Output the [x, y] coordinate of the center of the cell containing the given text.  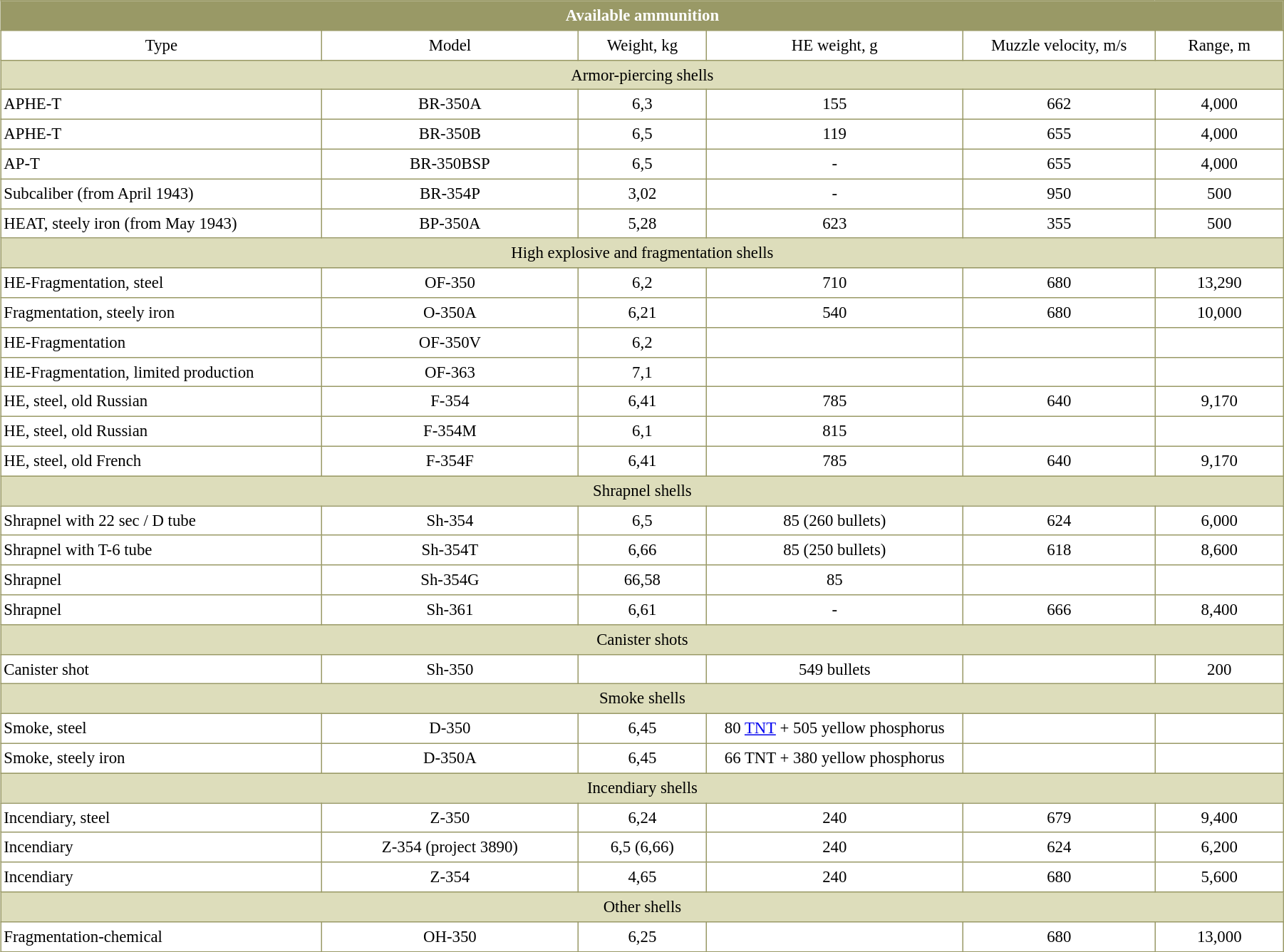
Armor-piercing shells [643, 75]
5,600 [1219, 877]
85 (250 bullets) [834, 550]
6,1 [642, 431]
666 [1059, 610]
Shrapnel with T-6 tube [162, 550]
6,61 [642, 610]
6,66 [642, 550]
679 [1059, 818]
6,3 [642, 105]
Canister shots [643, 639]
OF-363 [450, 372]
Canister shot [162, 669]
Available ammunition [643, 16]
Other shells [643, 907]
119 [834, 135]
6,000 [1219, 521]
O-350A [450, 313]
950 [1059, 194]
Z-350 [450, 818]
BP-350A [450, 224]
13,000 [1219, 936]
Smoke shells [643, 699]
355 [1059, 224]
Sh-354 [450, 521]
HEAT, steely iron (from May 1943) [162, 224]
OH-350 [450, 936]
Fragmentation, steely iron [162, 313]
6,5 (6,66) [642, 847]
Model [450, 45]
D-350 [450, 728]
Type [162, 45]
8,600 [1219, 550]
HE weight, g [834, 45]
662 [1059, 105]
Incendiary shells [643, 788]
66,58 [642, 580]
BR-350BSP [450, 164]
D-350A [450, 758]
High explosive and fragmentation shells [643, 253]
200 [1219, 669]
815 [834, 431]
Sh-354G [450, 580]
6,200 [1219, 847]
Range, m [1219, 45]
7,1 [642, 372]
85 [834, 580]
Smoke, steely iron [162, 758]
Incendiary, steel [162, 818]
85 (260 bullets) [834, 521]
13,290 [1219, 283]
Z-354 (project 3890) [450, 847]
6,25 [642, 936]
5,28 [642, 224]
Z-354 [450, 877]
Sh-354T [450, 550]
OF-350V [450, 342]
HE-Fragmentation, limited production [162, 372]
8,400 [1219, 610]
Shrapnel with 22 sec / D tube [162, 521]
Muzzle velocity, m/s [1059, 45]
549 bullets [834, 669]
HE-Fragmentation, steel [162, 283]
Subcaliber (from April 1943) [162, 194]
6,21 [642, 313]
BR-350A [450, 105]
9,400 [1219, 818]
F-354F [450, 461]
540 [834, 313]
F-354 [450, 402]
6,24 [642, 818]
Shrapnel shells [643, 491]
618 [1059, 550]
80 TNT + 505 yellow phosphorus [834, 728]
10,000 [1219, 313]
3,02 [642, 194]
OF-350 [450, 283]
155 [834, 105]
F-354M [450, 431]
Fragmentation-chemical [162, 936]
710 [834, 283]
Weight, kg [642, 45]
66 TNT + 380 yellow phosphorus [834, 758]
HE-Fragmentation [162, 342]
AP-T [162, 164]
BR-354P [450, 194]
Smoke, steel [162, 728]
Sh-361 [450, 610]
BR-350B [450, 135]
Sh-350 [450, 669]
623 [834, 224]
4,65 [642, 877]
HE, steel, old French [162, 461]
